Output the [x, y] coordinate of the center of the cell containing the given text.  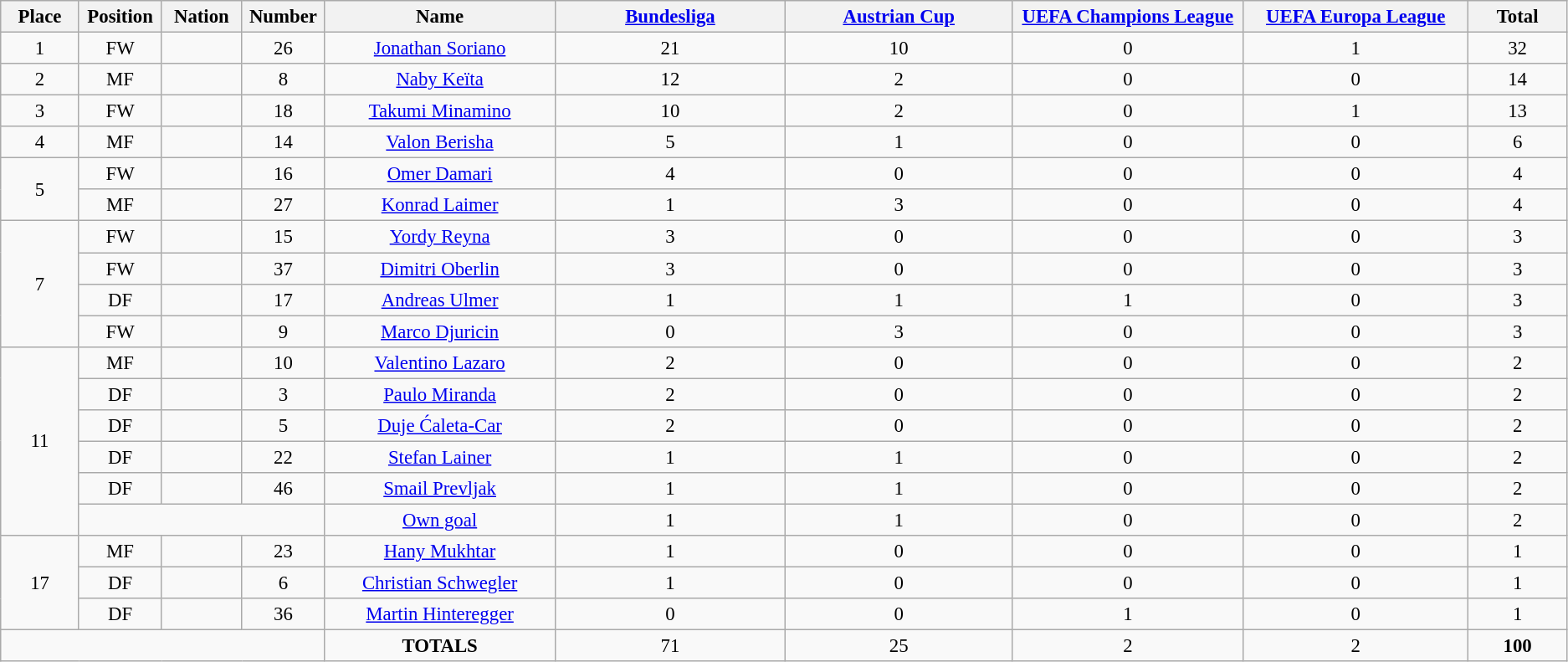
UEFA Champions League [1128, 17]
Takumi Minamino [440, 111]
11 [40, 441]
Marco Djuricin [440, 331]
7 [40, 284]
Andreas Ulmer [440, 300]
Place [40, 17]
12 [669, 80]
21 [669, 49]
13 [1518, 111]
Martin Hinteregger [440, 614]
Valon Berisha [440, 142]
Yordy Reyna [440, 237]
Stefan Lainer [440, 457]
37 [283, 269]
23 [283, 552]
Bundesliga [669, 17]
Valentino Lazaro [440, 362]
Position [120, 17]
Jonathan Soriano [440, 49]
Own goal [440, 520]
8 [283, 80]
22 [283, 457]
9 [283, 331]
Dimitri Oberlin [440, 269]
15 [283, 237]
Total [1518, 17]
Christian Schwegler [440, 583]
Paulo Miranda [440, 394]
Duje Ćaleta-Car [440, 426]
Hany Mukhtar [440, 552]
Name [440, 17]
16 [283, 174]
71 [669, 646]
Nation [202, 17]
36 [283, 614]
Smail Prevljak [440, 489]
27 [283, 205]
46 [283, 489]
TOTALS [440, 646]
18 [283, 111]
Konrad Laimer [440, 205]
Number [283, 17]
25 [899, 646]
Austrian Cup [899, 17]
26 [283, 49]
100 [1518, 646]
32 [1518, 49]
Omer Damari [440, 174]
Naby Keïta [440, 80]
UEFA Europa League [1355, 17]
